Search for the cell housing the specified text and yield its (X, Y) center coordinate. 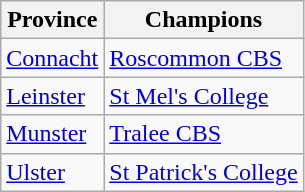
St Patrick's College (204, 172)
Tralee CBS (204, 134)
Leinster (52, 96)
St Mel's College (204, 96)
Roscommon CBS (204, 58)
Ulster (52, 172)
Connacht (52, 58)
Munster (52, 134)
Province (52, 20)
Champions (204, 20)
